Provide the [X, Y] coordinate of the cell's center where the given text is located.  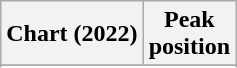
Chart (2022) [72, 34]
Peakposition [189, 34]
